Extract the (x, y) coordinate from the center of the cell holding the provided text.  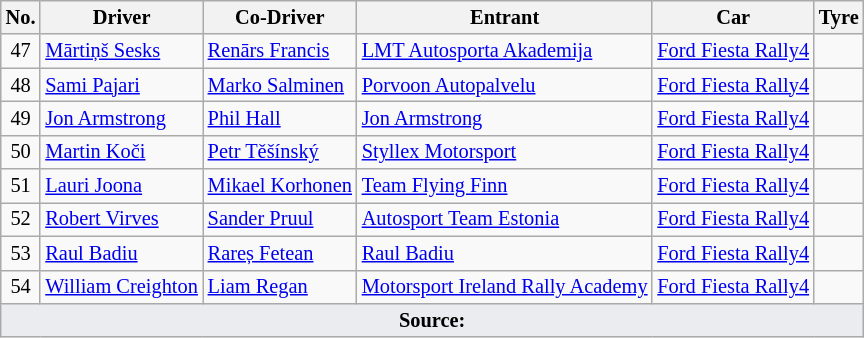
Petr Těšínský (280, 152)
54 (21, 287)
49 (21, 118)
Liam Regan (280, 287)
LMT Autosporta Akademija (505, 51)
Co-Driver (280, 17)
Motorsport Ireland Rally Academy (505, 287)
Rareș Fetean (280, 253)
Sander Pruul (280, 219)
Renārs Francis (280, 51)
Robert Virves (121, 219)
Driver (121, 17)
Styllex Motorsport (505, 152)
Team Flying Finn (505, 186)
47 (21, 51)
Phil Hall (280, 118)
50 (21, 152)
Marko Salminen (280, 85)
Porvoon Autopalvelu (505, 85)
Mikael Korhonen (280, 186)
Tyre (839, 17)
48 (21, 85)
Martin Koči (121, 152)
William Creighton (121, 287)
Mārtiņš Sesks (121, 51)
52 (21, 219)
Source: (432, 320)
Lauri Joona (121, 186)
51 (21, 186)
Sami Pajari (121, 85)
Autosport Team Estonia (505, 219)
Entrant (505, 17)
No. (21, 17)
53 (21, 253)
Car (732, 17)
